Scan for the cell matching the given text and deliver its [x, y] coordinate at center. 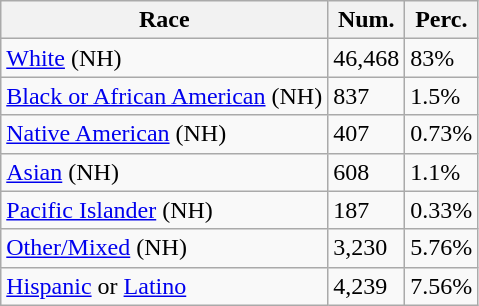
Native American (NH) [164, 134]
7.56% [442, 286]
46,468 [366, 58]
Pacific Islander (NH) [164, 210]
Race [164, 20]
Perc. [442, 20]
407 [366, 134]
0.33% [442, 210]
1.1% [442, 172]
4,239 [366, 286]
Black or African American (NH) [164, 96]
0.73% [442, 134]
187 [366, 210]
837 [366, 96]
83% [442, 58]
Hispanic or Latino [164, 286]
Other/Mixed (NH) [164, 248]
5.76% [442, 248]
Num. [366, 20]
1.5% [442, 96]
608 [366, 172]
3,230 [366, 248]
Asian (NH) [164, 172]
White (NH) [164, 58]
